Return the [x, y] coordinate for the center point of the cell that contains the specified text.  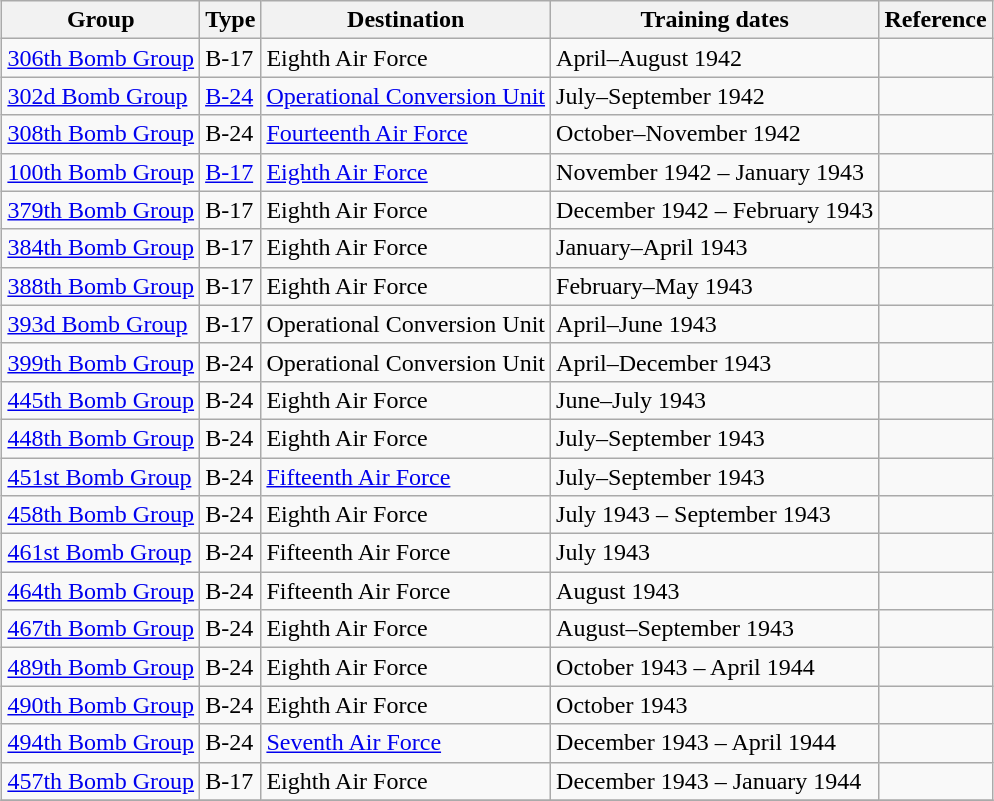
Destination [406, 20]
December 1943 – April 1944 [715, 743]
379th Bomb Group [101, 210]
448th Bomb Group [101, 438]
445th Bomb Group [101, 400]
451st Bomb Group [101, 477]
393d Bomb Group [101, 324]
July–September 1942 [715, 96]
494th Bomb Group [101, 743]
October–November 1942 [715, 134]
April–December 1943 [715, 362]
August–September 1943 [715, 629]
388th Bomb Group [101, 286]
Training dates [715, 20]
Reference [936, 20]
July 1943 [715, 553]
November 1942 – January 1943 [715, 172]
458th Bomb Group [101, 515]
Group [101, 20]
December 1942 – February 1943 [715, 210]
July 1943 – September 1943 [715, 515]
461st Bomb Group [101, 553]
489th Bomb Group [101, 667]
384th Bomb Group [101, 248]
100th Bomb Group [101, 172]
457th Bomb Group [101, 781]
399th Bomb Group [101, 362]
302d Bomb Group [101, 96]
490th Bomb Group [101, 705]
January–April 1943 [715, 248]
467th Bomb Group [101, 629]
June–July 1943 [715, 400]
464th Bomb Group [101, 591]
308th Bomb Group [101, 134]
December 1943 – January 1944 [715, 781]
August 1943 [715, 591]
April–August 1942 [715, 58]
Seventh Air Force [406, 743]
306th Bomb Group [101, 58]
April–June 1943 [715, 324]
October 1943 [715, 705]
Fourteenth Air Force [406, 134]
February–May 1943 [715, 286]
Type [230, 20]
October 1943 – April 1944 [715, 667]
